Locate the cell with the specified text and output its (X, Y) center coordinate. 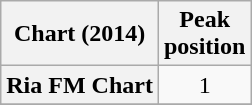
Peakposition (204, 34)
Chart (2014) (80, 34)
1 (204, 85)
Ria FM Chart (80, 85)
